Extract the (X, Y) coordinate from the center of the cell holding the provided text.  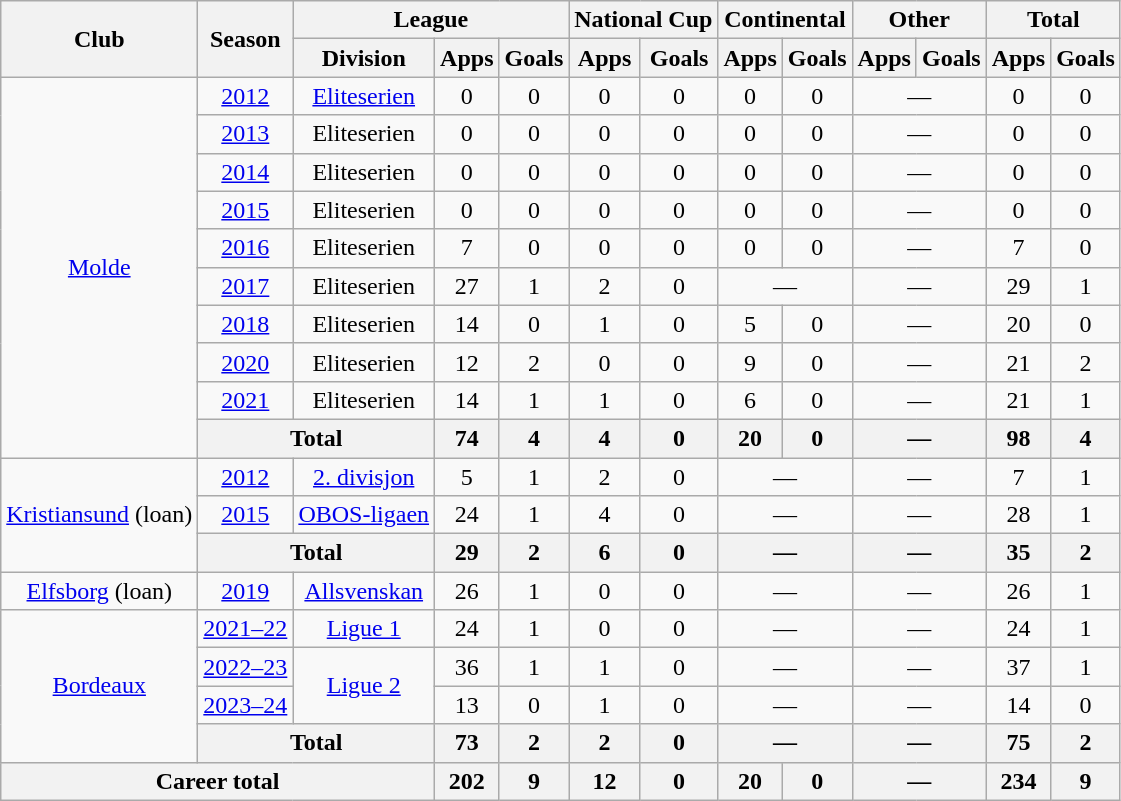
2021 (246, 400)
75 (1018, 743)
Other (919, 20)
Elfsborg (loan) (100, 591)
2016 (246, 248)
28 (1018, 515)
Club (100, 39)
2018 (246, 324)
2019 (246, 591)
2. divisjon (364, 477)
Ligue 1 (364, 629)
League (431, 20)
98 (1018, 438)
Career total (218, 781)
2020 (246, 362)
234 (1018, 781)
36 (467, 667)
Kristiansund (loan) (100, 515)
Molde (100, 268)
2017 (246, 286)
Ligue 2 (364, 686)
2022–23 (246, 667)
74 (467, 438)
73 (467, 743)
2013 (246, 134)
2014 (246, 172)
Bordeaux (100, 686)
202 (467, 781)
35 (1018, 553)
13 (467, 705)
Division (364, 58)
2023–24 (246, 705)
Allsvenskan (364, 591)
Season (246, 39)
Continental (785, 20)
National Cup (644, 20)
27 (467, 286)
37 (1018, 667)
2021–22 (246, 629)
OBOS-ligaen (364, 515)
